Find where the given text appears and provide that cell's center as (x, y) coordinate. 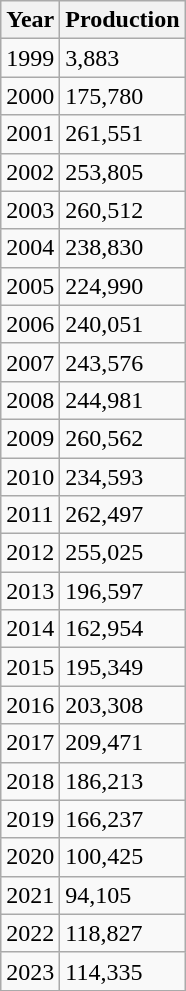
196,597 (122, 591)
2015 (30, 667)
162,954 (122, 629)
203,308 (122, 705)
260,512 (122, 210)
234,593 (122, 477)
2021 (30, 895)
260,562 (122, 438)
2002 (30, 172)
240,051 (122, 324)
Year (30, 20)
2007 (30, 362)
195,349 (122, 667)
2006 (30, 324)
166,237 (122, 819)
261,551 (122, 134)
2016 (30, 705)
262,497 (122, 515)
2003 (30, 210)
2008 (30, 400)
Production (122, 20)
2020 (30, 857)
175,780 (122, 96)
2010 (30, 477)
2019 (30, 819)
2014 (30, 629)
2022 (30, 933)
2009 (30, 438)
94,105 (122, 895)
2000 (30, 96)
114,335 (122, 971)
2005 (30, 286)
1999 (30, 58)
100,425 (122, 857)
255,025 (122, 553)
2023 (30, 971)
209,471 (122, 743)
253,805 (122, 172)
186,213 (122, 781)
2013 (30, 591)
243,576 (122, 362)
2004 (30, 248)
2017 (30, 743)
224,990 (122, 286)
3,883 (122, 58)
238,830 (122, 248)
2001 (30, 134)
244,981 (122, 400)
2011 (30, 515)
118,827 (122, 933)
2018 (30, 781)
2012 (30, 553)
